Return the (X, Y) coordinate for the center point of the cell that contains the specified text.  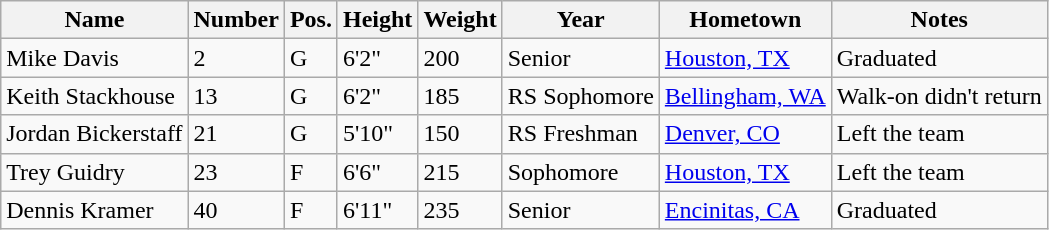
40 (236, 210)
Bellingham, WA (745, 96)
Denver, CO (745, 134)
Name (94, 20)
200 (460, 58)
Height (377, 20)
5'10" (377, 134)
Year (580, 20)
Trey Guidry (94, 172)
150 (460, 134)
RS Sophomore (580, 96)
185 (460, 96)
Walk-on didn't return (939, 96)
Weight (460, 20)
Mike Davis (94, 58)
Notes (939, 20)
Number (236, 20)
Hometown (745, 20)
Sophomore (580, 172)
2 (236, 58)
6'6" (377, 172)
21 (236, 134)
Jordan Bickerstaff (94, 134)
235 (460, 210)
23 (236, 172)
Dennis Kramer (94, 210)
13 (236, 96)
6'11" (377, 210)
RS Freshman (580, 134)
Keith Stackhouse (94, 96)
Pos. (310, 20)
215 (460, 172)
Encinitas, CA (745, 210)
